Identify which cell holds the provided text, then report its (x, y) central coordinate. 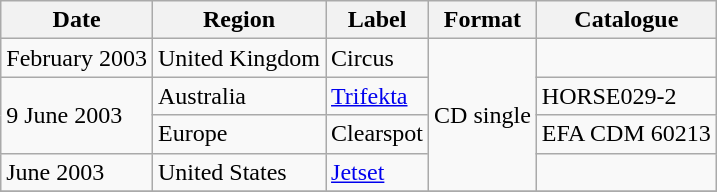
Clearspot (378, 134)
Jetset (378, 172)
Date (77, 20)
June 2003 (77, 172)
Format (483, 20)
CD single (483, 115)
United States (238, 172)
February 2003 (77, 58)
Australia (238, 96)
Europe (238, 134)
HORSE029-2 (626, 96)
9 June 2003 (77, 115)
Region (238, 20)
United Kingdom (238, 58)
Trifekta (378, 96)
Catalogue (626, 20)
Label (378, 20)
EFA CDM 60213 (626, 134)
Circus (378, 58)
